Return [X, Y] of the center of cell containing provided text 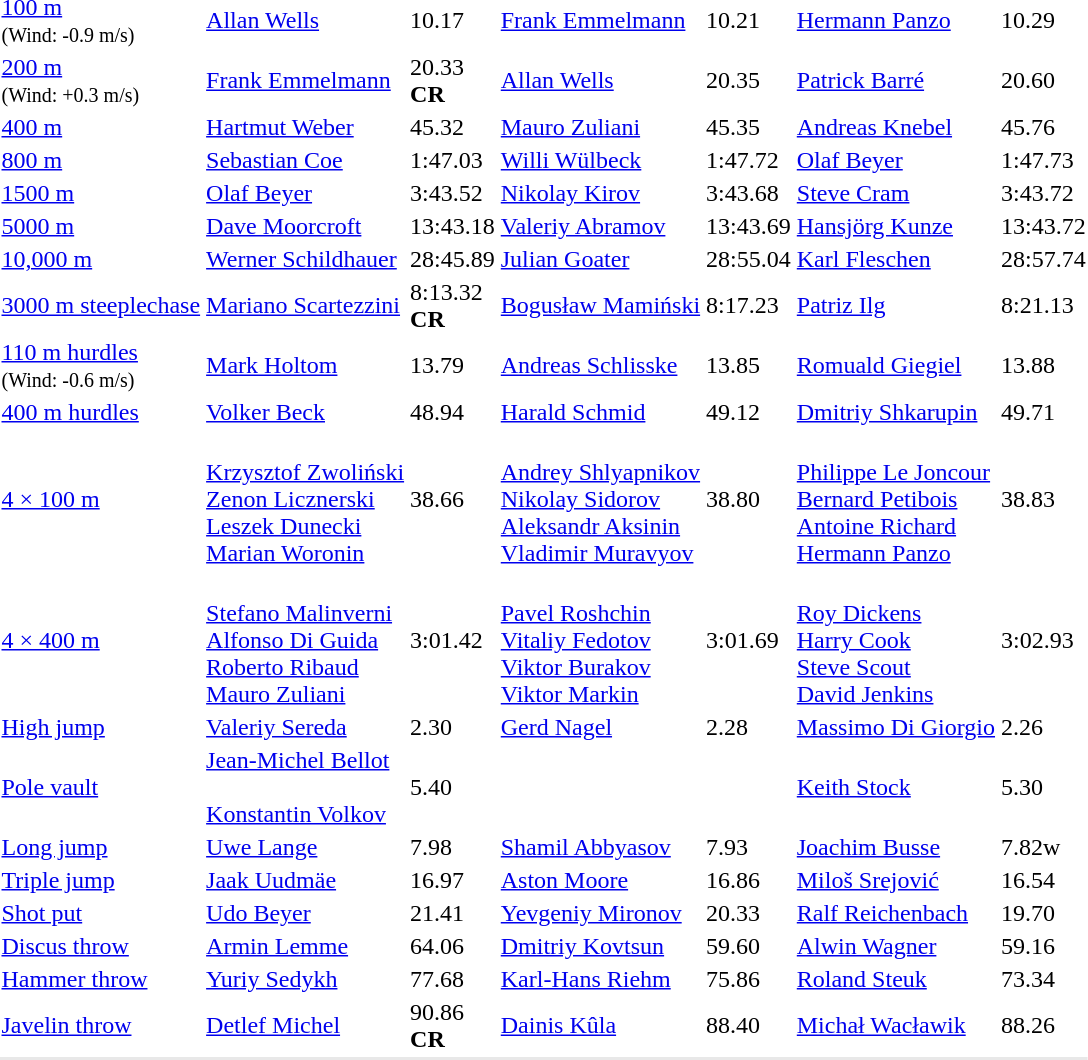
Mariano Scartezzini [306, 306]
13.85 [749, 366]
5.30 [1044, 787]
Willi Wülbeck [600, 160]
88.26 [1044, 1026]
1:47.03 [453, 160]
Gerd Nagel [600, 727]
75.86 [749, 979]
Patriz Ilg [896, 306]
59.16 [1044, 946]
13.79 [453, 366]
Keith Stock [896, 787]
3:01.69 [749, 640]
20.60 [1044, 80]
1:47.73 [1044, 160]
Andreas Knebel [896, 127]
13:43.18 [453, 226]
Joachim Busse [896, 847]
Dainis Kûla [600, 1026]
3:02.93 [1044, 640]
Valeriy Sereda [306, 727]
45.35 [749, 127]
20.33 [749, 913]
Hansjörg Kunze [896, 226]
13:43.72 [1044, 226]
Valeriy Abramov [600, 226]
3:43.68 [749, 193]
Mark Holtom [306, 366]
High jump [101, 727]
Roy DickensHarry CookSteve ScoutDavid Jenkins [896, 640]
28:55.04 [749, 259]
Miloš Srejović [896, 880]
19.70 [1044, 913]
1500 m [101, 193]
59.60 [749, 946]
Andrey ShlyapnikovNikolay SidorovAleksandr AksininVladimir Muravyov [600, 499]
3:43.52 [453, 193]
Udo Beyer [306, 913]
Mauro Zuliani [600, 127]
Sebastian Coe [306, 160]
4 × 400 m [101, 640]
2.30 [453, 727]
Jean-Michel BellotKonstantin Volkov [306, 787]
Dmitriy Kovtsun [600, 946]
200 m(Wind: +0.3 m/s) [101, 80]
Yevgeniy Mironov [600, 913]
3:01.42 [453, 640]
Krzysztof ZwolińskiZenon LicznerskiLeszek DuneckiMarian Woronin [306, 499]
Dmitriy Shkarupin [896, 412]
Dave Moorcroft [306, 226]
Steve Cram [896, 193]
Pavel RoshchinVitaliy FedotovViktor BurakovViktor Markin [600, 640]
8:17.23 [749, 306]
Nikolay Kirov [600, 193]
Alwin Wagner [896, 946]
Javelin throw [101, 1026]
Shot put [101, 913]
4 × 100 m [101, 499]
64.06 [453, 946]
Uwe Lange [306, 847]
Yuriy Sedykh [306, 979]
73.34 [1044, 979]
28:45.89 [453, 259]
77.68 [453, 979]
Hammer throw [101, 979]
Werner Schildhauer [306, 259]
28:57.74 [1044, 259]
16.54 [1044, 880]
Aston Moore [600, 880]
400 m hurdles [101, 412]
10,000 m [101, 259]
2.26 [1044, 727]
3:43.72 [1044, 193]
21.41 [453, 913]
Detlef Michel [306, 1026]
Roland Steuk [896, 979]
2.28 [749, 727]
Allan Wells [600, 80]
7.98 [453, 847]
Discus throw [101, 946]
45.76 [1044, 127]
400 m [101, 127]
16.86 [749, 880]
3000 m steeplechase [101, 306]
13.88 [1044, 366]
88.40 [749, 1026]
Armin Lemme [306, 946]
Michał Wacławik [896, 1026]
20.33CR [453, 80]
Ralf Reichenbach [896, 913]
Romuald Giegiel [896, 366]
Jaak Uudmäe [306, 880]
8:21.13 [1044, 306]
Triple jump [101, 880]
Massimo Di Giorgio [896, 727]
48.94 [453, 412]
Frank Emmelmann [306, 80]
110 m hurdles(Wind: -0.6 m/s) [101, 366]
13:43.69 [749, 226]
Shamil Abbyasov [600, 847]
7.93 [749, 847]
45.32 [453, 127]
1:47.72 [749, 160]
800 m [101, 160]
5000 m [101, 226]
5.40 [453, 787]
Pole vault [101, 787]
Julian Goater [600, 259]
Bogusław Mamiński [600, 306]
Karl Fleschen [896, 259]
16.97 [453, 880]
Volker Beck [306, 412]
Long jump [101, 847]
20.35 [749, 80]
38.83 [1044, 499]
Stefano MalinverniAlfonso Di GuidaRoberto RibaudMauro Zuliani [306, 640]
Hartmut Weber [306, 127]
7.82w [1044, 847]
49.71 [1044, 412]
38.66 [453, 499]
Karl-Hans Riehm [600, 979]
Patrick Barré [896, 80]
90.86CR [453, 1026]
38.80 [749, 499]
49.12 [749, 412]
Philippe Le JoncourBernard PetiboisAntoine RichardHermann Panzo [896, 499]
8:13.32CR [453, 306]
Harald Schmid [600, 412]
Andreas Schlisske [600, 366]
